Scan for the cell matching the given text and deliver its (x, y) coordinate at center. 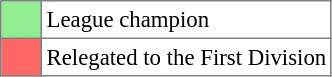
League champion (186, 20)
Relegated to the First Division (186, 57)
